Scan for the cell matching the given text and deliver its (X, Y) coordinate at center. 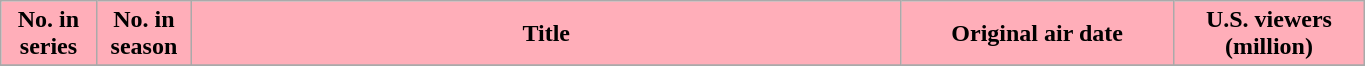
No. inseries (48, 34)
Original air date (1038, 34)
No. inseason (144, 34)
Title (546, 34)
U.S. viewers(million) (1268, 34)
